Output the [X, Y] coordinate of the center of the cell containing the given text.  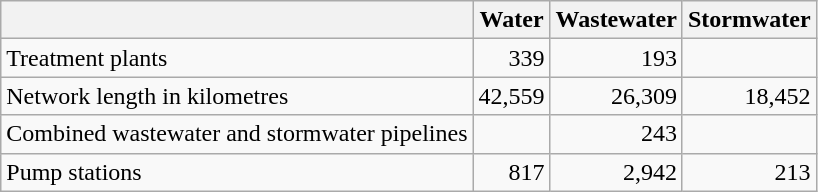
26,309 [616, 96]
Combined wastewater and stormwater pipelines [237, 134]
Pump stations [237, 172]
Wastewater [616, 20]
42,559 [512, 96]
Stormwater [749, 20]
213 [749, 172]
193 [616, 58]
817 [512, 172]
339 [512, 58]
Network length in kilometres [237, 96]
Treatment plants [237, 58]
Water [512, 20]
2,942 [616, 172]
18,452 [749, 96]
243 [616, 134]
